Identify which cell holds the provided text, then report its [x, y] central coordinate. 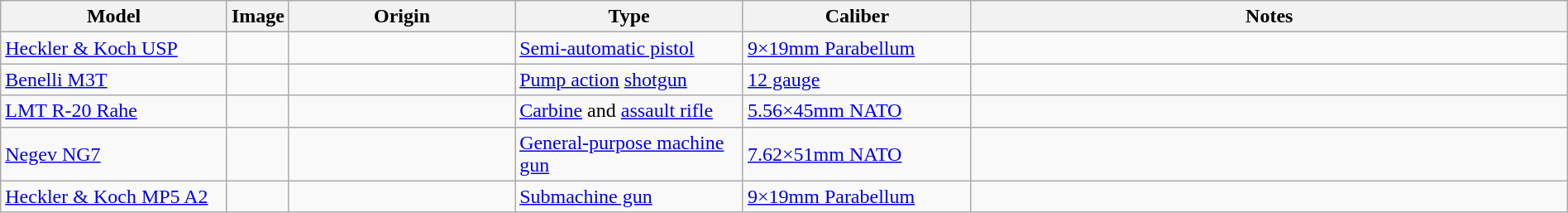
Submachine gun [629, 196]
Notes [1269, 17]
Image [258, 17]
Heckler & Koch USP [114, 48]
Carbine and assault rifle [629, 111]
Caliber [857, 17]
Semi-automatic pistol [629, 48]
Type [629, 17]
Model [114, 17]
12 gauge [857, 80]
Pump action shotgun [629, 80]
Benelli M3T [114, 80]
Origin [402, 17]
LMT R-20 Rahe [114, 111]
General-purpose machine gun [629, 154]
Negev NG7 [114, 154]
5.56×45mm NATO [857, 111]
7.62×51mm NATO [857, 154]
Heckler & Koch MP5 A2 [114, 196]
